Determine the (X, Y) coordinate at the center of the cell enclosing the given text.  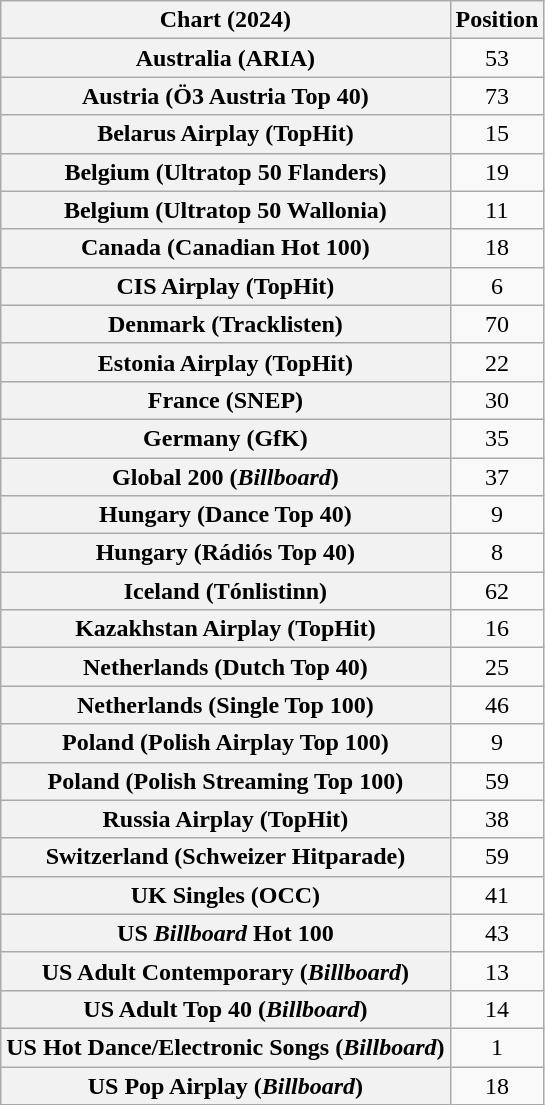
14 (497, 1009)
Switzerland (Schweizer Hitparade) (226, 857)
US Adult Top 40 (Billboard) (226, 1009)
53 (497, 58)
11 (497, 210)
Hungary (Rádiós Top 40) (226, 553)
Netherlands (Single Top 100) (226, 705)
US Adult Contemporary (Billboard) (226, 971)
Chart (2024) (226, 20)
Austria (Ö3 Austria Top 40) (226, 96)
UK Singles (OCC) (226, 895)
Poland (Polish Airplay Top 100) (226, 743)
France (SNEP) (226, 400)
38 (497, 819)
37 (497, 477)
70 (497, 324)
CIS Airplay (TopHit) (226, 286)
Kazakhstan Airplay (TopHit) (226, 629)
62 (497, 591)
30 (497, 400)
41 (497, 895)
15 (497, 134)
73 (497, 96)
1 (497, 1047)
US Billboard Hot 100 (226, 933)
Belgium (Ultratop 50 Flanders) (226, 172)
Australia (ARIA) (226, 58)
6 (497, 286)
8 (497, 553)
US Pop Airplay (Billboard) (226, 1085)
Position (497, 20)
46 (497, 705)
Germany (GfK) (226, 438)
Canada (Canadian Hot 100) (226, 248)
Poland (Polish Streaming Top 100) (226, 781)
Belgium (Ultratop 50 Wallonia) (226, 210)
Belarus Airplay (TopHit) (226, 134)
Netherlands (Dutch Top 40) (226, 667)
19 (497, 172)
43 (497, 933)
Estonia Airplay (TopHit) (226, 362)
Iceland (Tónlistinn) (226, 591)
Denmark (Tracklisten) (226, 324)
16 (497, 629)
Hungary (Dance Top 40) (226, 515)
13 (497, 971)
25 (497, 667)
US Hot Dance/Electronic Songs (Billboard) (226, 1047)
Global 200 (Billboard) (226, 477)
Russia Airplay (TopHit) (226, 819)
22 (497, 362)
35 (497, 438)
